Scan for the cell matching the given text and deliver its [X, Y] coordinate at center. 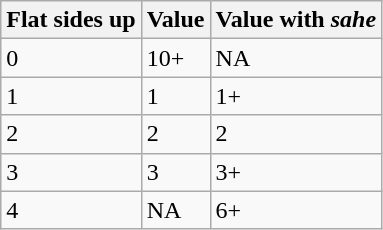
10+ [176, 58]
0 [71, 58]
1+ [296, 96]
3+ [296, 172]
4 [71, 210]
6+ [296, 210]
Value with sahe [296, 20]
Flat sides up [71, 20]
Value [176, 20]
